Return (x, y) of the center of cell containing provided text 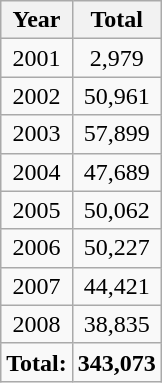
44,421 (116, 286)
47,689 (116, 172)
Total: (37, 362)
2006 (37, 248)
2002 (37, 96)
2004 (37, 172)
2,979 (116, 58)
2001 (37, 58)
Year (37, 20)
Total (116, 20)
50,961 (116, 96)
2008 (37, 324)
2007 (37, 286)
2005 (37, 210)
2003 (37, 134)
57,899 (116, 134)
50,227 (116, 248)
38,835 (116, 324)
50,062 (116, 210)
343,073 (116, 362)
